Output the (X, Y) coordinate of the center of the cell containing the given text.  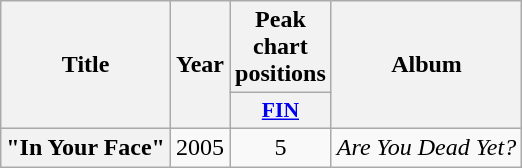
Year (200, 65)
Album (426, 65)
Title (86, 65)
2005 (200, 147)
Are You Dead Yet? (426, 147)
"In Your Face" (86, 147)
FIN (281, 111)
Peak chart positions (281, 47)
5 (281, 147)
